Locate the cell with the specified text and output its [X, Y] center coordinate. 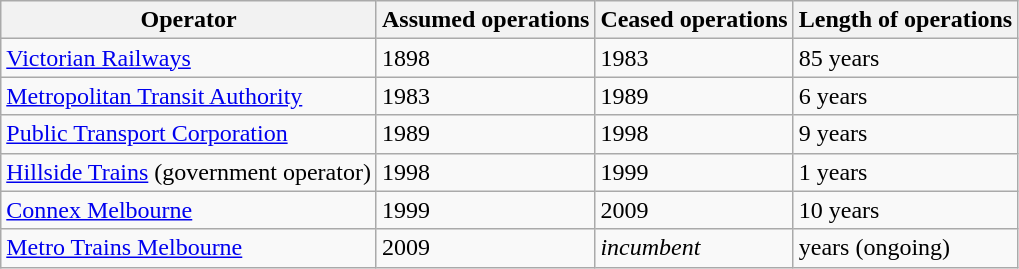
6 years [905, 96]
Metro Trains Melbourne [189, 248]
Metropolitan Transit Authority [189, 96]
Connex Melbourne [189, 210]
Ceased operations [694, 20]
9 years [905, 134]
10 years [905, 210]
Public Transport Corporation [189, 134]
Assumed operations [485, 20]
1 years [905, 172]
years (ongoing) [905, 248]
Victorian Railways [189, 58]
85 years [905, 58]
1898 [485, 58]
Operator [189, 20]
Hillside Trains (government operator) [189, 172]
Length of operations [905, 20]
incumbent [694, 248]
